Return (X, Y) of the center of cell containing provided text 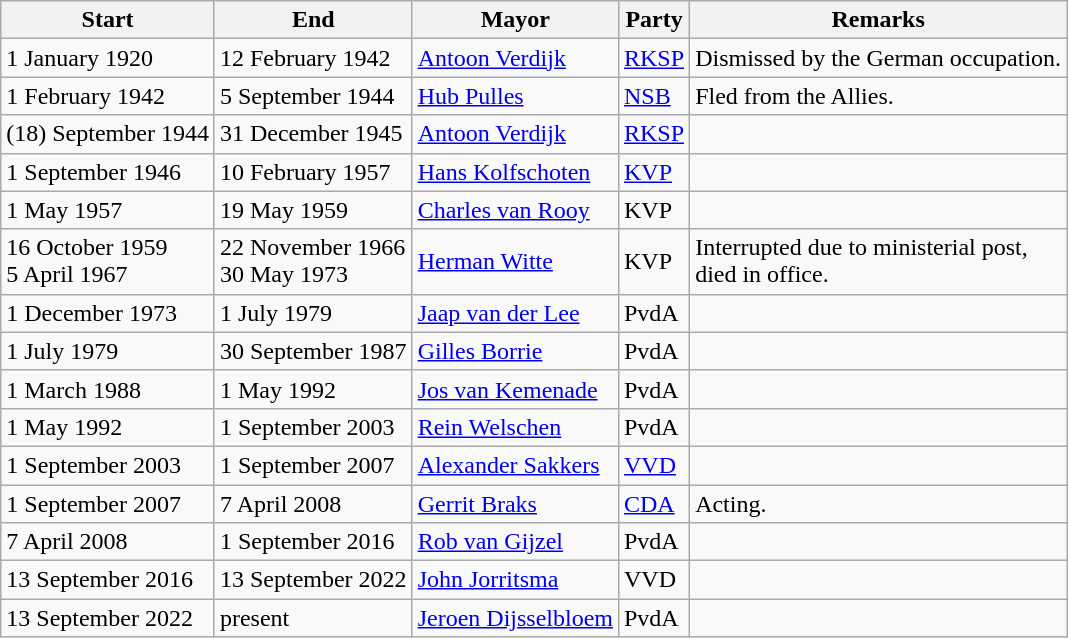
(18) September 1944 (108, 134)
Charles van Rooy (515, 210)
1 September 1946 (108, 172)
present (313, 618)
Hub Pulles (515, 96)
Alexander Sakkers (515, 465)
1 May 1957 (108, 210)
NSB (654, 96)
Dismissed by the German occupation. (878, 58)
Jos van Kemenade (515, 389)
10 February 1957 (313, 172)
16 October 1959 5 April 1967 (108, 262)
Hans Kolfschoten (515, 172)
31 December 1945 (313, 134)
12 February 1942 (313, 58)
Gilles Borrie (515, 351)
CDA (654, 503)
Herman Witte (515, 262)
19 May 1959 (313, 210)
22 November 1966 30 May 1973 (313, 262)
Remarks (878, 20)
End (313, 20)
5 September 1944 (313, 96)
30 September 1987 (313, 351)
Gerrit Braks (515, 503)
1 March 1988 (108, 389)
1 January 1920 (108, 58)
Acting. (878, 503)
Jaap van der Lee (515, 313)
Fled from the Allies. (878, 96)
John Jorritsma (515, 580)
Rein Welschen (515, 427)
Rob van Gijzel (515, 542)
1 September 2016 (313, 542)
Jeroen Dijsselbloem (515, 618)
Interrupted due to ministerial post, died in office. (878, 262)
Party (654, 20)
13 September 2016 (108, 580)
1 February 1942 (108, 96)
1 December 1973 (108, 313)
Start (108, 20)
Mayor (515, 20)
